Pinpoint the cell where the given text exists, returning its [x, y] midpoint coordinate. 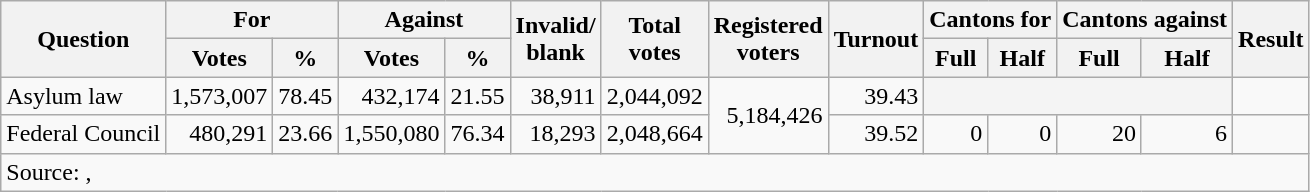
78.45 [306, 96]
5,184,426 [768, 115]
Question [84, 39]
2,048,664 [654, 134]
1,573,007 [220, 96]
39.43 [876, 96]
Invalid/blank [556, 39]
20 [1100, 134]
Turnout [876, 39]
Asylum law [84, 96]
Against [424, 20]
39.52 [876, 134]
Source: , [655, 172]
23.66 [306, 134]
Cantons for [990, 20]
18,293 [556, 134]
Registeredvoters [768, 39]
Cantons against [1145, 20]
Federal Council [84, 134]
21.55 [478, 96]
38,911 [556, 96]
480,291 [220, 134]
432,174 [392, 96]
76.34 [478, 134]
2,044,092 [654, 96]
Result [1271, 39]
For [252, 20]
Totalvotes [654, 39]
6 [1186, 134]
1,550,080 [392, 134]
